Determine the [X, Y] coordinate at the center of the cell enclosing the given text.  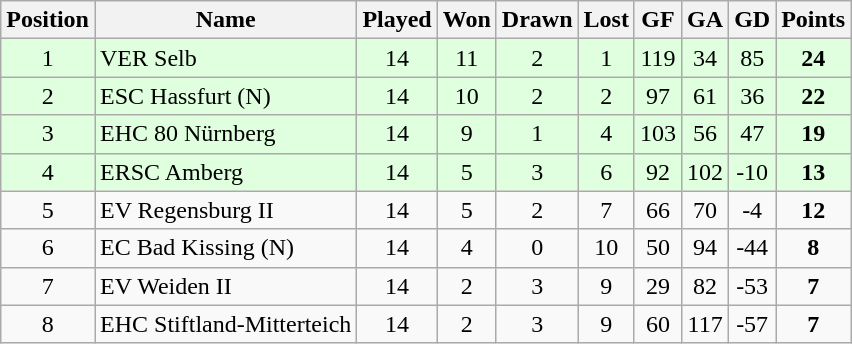
11 [466, 58]
92 [658, 172]
0 [537, 248]
50 [658, 248]
VER Selb [225, 58]
82 [706, 286]
22 [814, 96]
GD [752, 20]
56 [706, 134]
Points [814, 20]
Drawn [537, 20]
Played [397, 20]
12 [814, 210]
36 [752, 96]
13 [814, 172]
34 [706, 58]
70 [706, 210]
EHC Stiftland-Mitterteich [225, 324]
-53 [752, 286]
-57 [752, 324]
94 [706, 248]
ESC Hassfurt (N) [225, 96]
EC Bad Kissing (N) [225, 248]
103 [658, 134]
Lost [606, 20]
97 [658, 96]
19 [814, 134]
66 [658, 210]
29 [658, 286]
61 [706, 96]
47 [752, 134]
-10 [752, 172]
102 [706, 172]
-44 [752, 248]
EHC 80 Nürnberg [225, 134]
119 [658, 58]
Won [466, 20]
EV Weiden II [225, 286]
GA [706, 20]
-4 [752, 210]
Position [48, 20]
Name [225, 20]
85 [752, 58]
ERSC Amberg [225, 172]
EV Regensburg II [225, 210]
GF [658, 20]
24 [814, 58]
117 [706, 324]
60 [658, 324]
